Extract the [x, y] coordinate from the center of the cell holding the provided text.  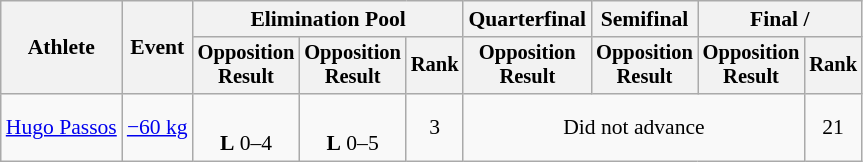
Quarterfinal [527, 19]
Athlete [62, 48]
L 0–4 [246, 128]
Final / [780, 19]
Semifinal [644, 19]
−60 kg [158, 128]
Did not advance [634, 128]
21 [833, 128]
L 0–5 [352, 128]
Event [158, 48]
Hugo Passos [62, 128]
3 [435, 128]
Elimination Pool [328, 19]
